Capture the cell that displays the provided text and extract its (X, Y) central coordinate. 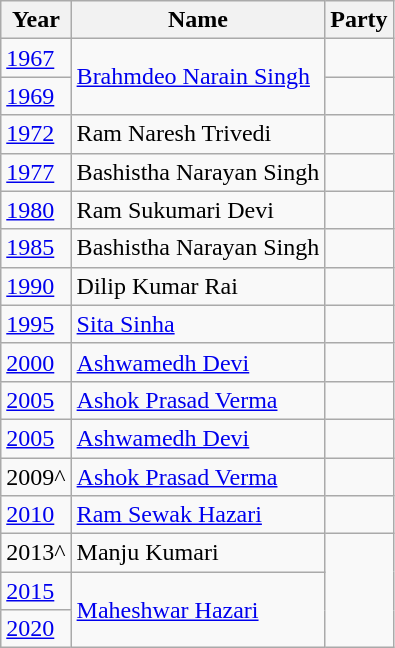
1985 (36, 248)
2010 (36, 515)
1967 (36, 58)
2009^ (36, 477)
Ram Sewak Hazari (198, 515)
2013^ (36, 553)
1977 (36, 172)
Party (359, 20)
Ram Naresh Trivedi (198, 134)
Sita Sinha (198, 324)
Maheshwar Hazari (198, 610)
Name (198, 20)
Manju Kumari (198, 553)
2000 (36, 362)
1995 (36, 324)
2020 (36, 629)
Dilip Kumar Rai (198, 286)
1969 (36, 96)
1990 (36, 286)
Ram Sukumari Devi (198, 210)
Year (36, 20)
1972 (36, 134)
1980 (36, 210)
Brahmdeo Narain Singh (198, 77)
2015 (36, 591)
